Provide the [x, y] coordinate of the cell's center where the given text is located.  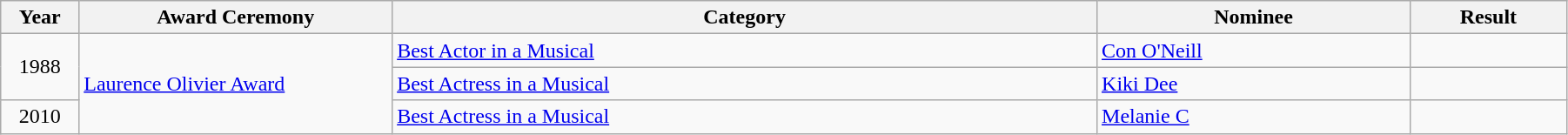
2010 [40, 117]
Category [745, 17]
Laurence Olivier Award [236, 84]
Kiki Dee [1254, 84]
Nominee [1254, 17]
Melanie C [1254, 117]
Con O'Neill [1254, 51]
Result [1488, 17]
Best Actor in a Musical [745, 51]
Award Ceremony [236, 17]
Year [40, 17]
1988 [40, 67]
